For the text-containing cell, return its midpoint in [X, Y] coordinate format. 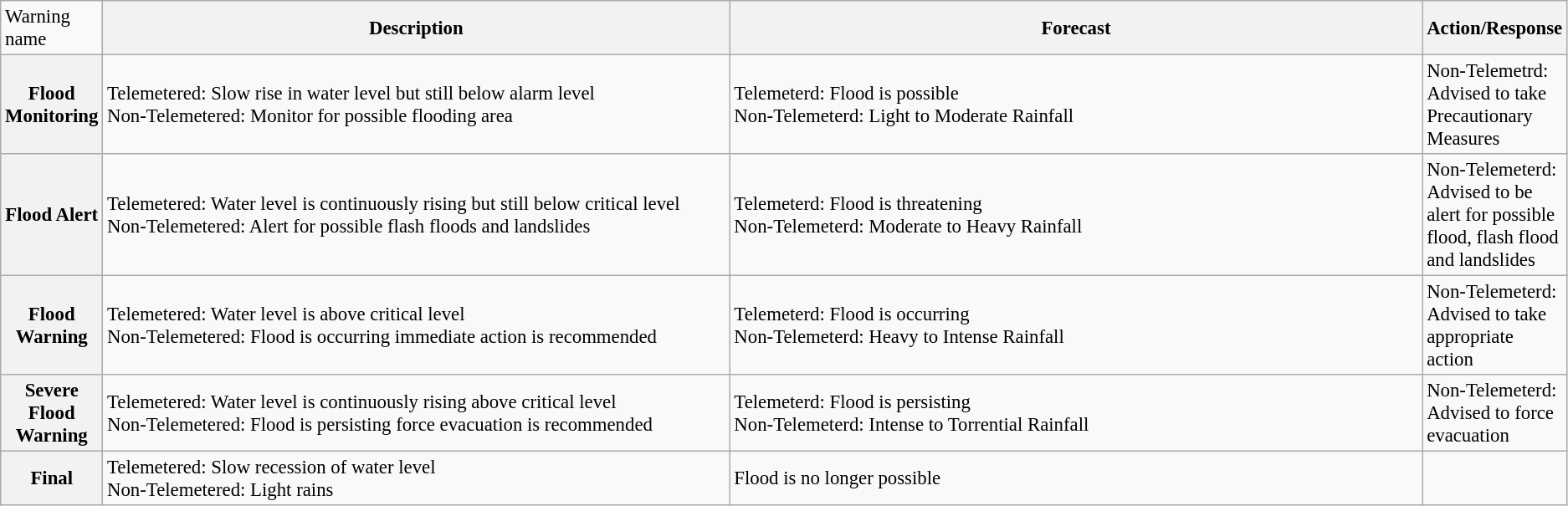
Telemeterd: Flood is persistingNon-Telemeterd: Intense to Torrential Rainfall [1076, 413]
Flood Alert [52, 215]
Telemeterd: Flood is possibleNon-Telemeterd: Light to Moderate Rainfall [1076, 105]
Telemetered: Slow rise in water level but still below alarm levelNon-Telemetered: Monitor for possible flooding area [417, 105]
Flood is no longer possible [1076, 478]
Non-Telemeterd: Advised to be alert for possible flood, flash flood and landslides [1494, 215]
Forecast [1076, 28]
Action/Response [1494, 28]
Warning name [52, 28]
Telemetered: Slow recession of water levelNon-Telemetered: Light rains [417, 478]
Telemeterd: Flood is threateningNon-Telemeterd: Moderate to Heavy Rainfall [1076, 215]
Non-Telemeterd: Advised to take appropriate action [1494, 326]
Flood Warning [52, 326]
Non-Telemeterd: Advised to force evacuation [1494, 413]
Telemetered: Water level is above critical levelNon-Telemetered: Flood is occurring immediate action is recommended [417, 326]
Non-Telemetrd: Advised to take Precautionary Measures [1494, 105]
Telemetered: Water level is continuously rising but still below critical levelNon-Telemetered: Alert for possible flash floods and landslides [417, 215]
Telemetered: Water level is continuously rising above critical levelNon-Telemetered: Flood is persisting force evacuation is recommended [417, 413]
Telemeterd: Flood is occurringNon-Telemeterd: Heavy to Intense Rainfall [1076, 326]
Flood Monitoring [52, 105]
Final [52, 478]
Severe Flood Warning [52, 413]
Description [417, 28]
